Determine the (x, y) coordinate at the center of the cell enclosing the given text.  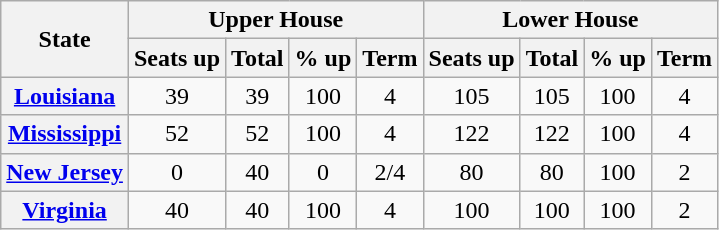
State (65, 39)
Upper House (276, 20)
2/4 (390, 172)
New Jersey (65, 172)
Virginia (65, 210)
Mississippi (65, 134)
Lower House (570, 20)
Louisiana (65, 96)
